Pinpoint the cell where the given text exists, returning its (x, y) midpoint coordinate. 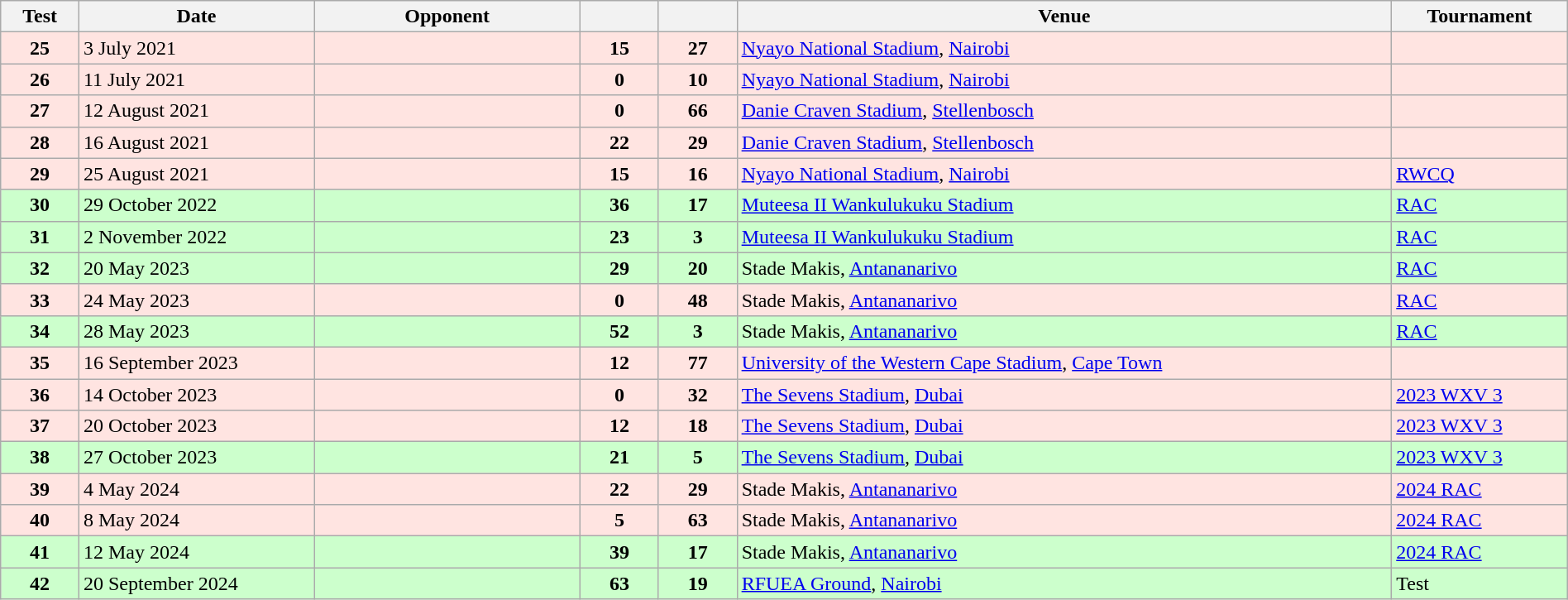
30 (40, 205)
12 August 2021 (196, 111)
16 (698, 174)
33 (40, 300)
12 May 2024 (196, 552)
25 August 2021 (196, 174)
18 (698, 426)
23 (620, 237)
16 August 2021 (196, 142)
25 (40, 48)
Tournament (1480, 17)
34 (40, 331)
37 (40, 426)
20 October 2023 (196, 426)
52 (620, 331)
29 October 2022 (196, 205)
27 October 2023 (196, 458)
Venue (1064, 17)
48 (698, 300)
35 (40, 362)
11 July 2021 (196, 79)
20 September 2024 (196, 583)
19 (698, 583)
38 (40, 458)
40 (40, 521)
4 May 2024 (196, 489)
28 (40, 142)
66 (698, 111)
10 (698, 79)
21 (620, 458)
RWCQ (1480, 174)
42 (40, 583)
14 October 2023 (196, 395)
RFUEA Ground, Nairobi (1064, 583)
24 May 2023 (196, 300)
3 July 2021 (196, 48)
28 May 2023 (196, 331)
77 (698, 362)
20 May 2023 (196, 268)
Date (196, 17)
8 May 2024 (196, 521)
20 (698, 268)
31 (40, 237)
26 (40, 79)
Opponent (447, 17)
2 November 2022 (196, 237)
41 (40, 552)
University of the Western Cape Stadium, Cape Town (1064, 362)
16 September 2023 (196, 362)
